Return (x, y) of the center of cell containing provided text 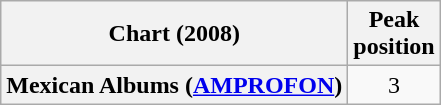
3 (394, 85)
Mexican Albums (AMPROFON) (174, 85)
Chart (2008) (174, 34)
Peakposition (394, 34)
